For the text-containing cell, return its midpoint in (X, Y) coordinate format. 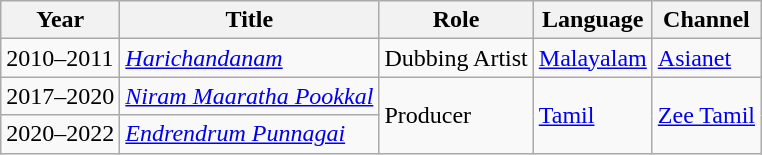
Role (456, 20)
Channel (706, 20)
Title (250, 20)
Niram Maaratha Pookkal (250, 96)
Harichandanam (250, 58)
2017–2020 (60, 96)
Producer (456, 115)
Asianet (706, 58)
2020–2022 (60, 134)
Dubbing Artist (456, 58)
Language (592, 20)
Malayalam (592, 58)
Zee Tamil (706, 115)
Year (60, 20)
Endrendrum Punnagai (250, 134)
Tamil (592, 115)
2010–2011 (60, 58)
